Determine the (X, Y) coordinate at the center of the cell enclosing the given text.  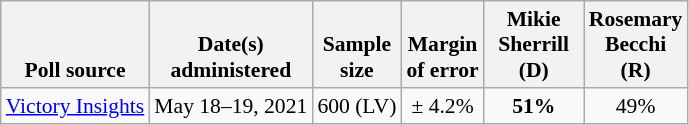
49% (636, 106)
Victory Insights (76, 106)
± 4.2% (442, 106)
600 (LV) (356, 106)
MikieSherrill(D) (534, 44)
Marginof error (442, 44)
RosemaryBecchi(R) (636, 44)
Samplesize (356, 44)
May 18–19, 2021 (230, 106)
Date(s)administered (230, 44)
Poll source (76, 44)
51% (534, 106)
